Return the (X, Y) coordinate for the center point of the cell that contains the specified text.  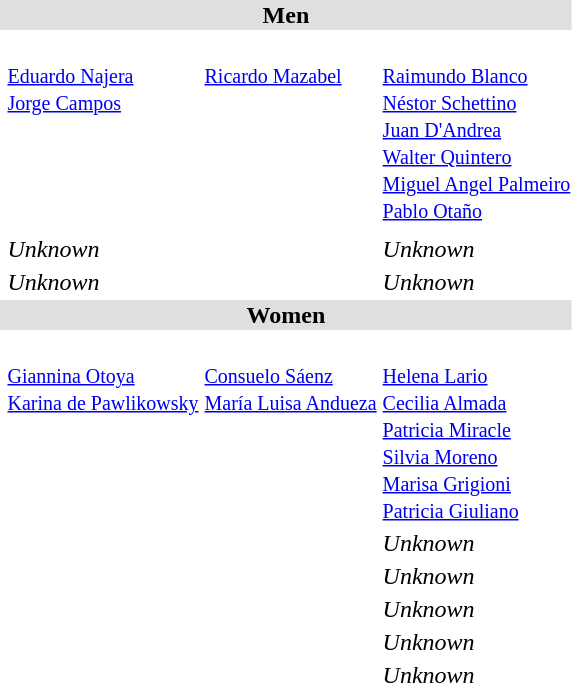
Raimundo BlancoNéstor SchettinoJuan D'AndreaWalter QuinteroMiguel Angel PalmeiroPablo Otaño (476, 129)
Consuelo SáenzMaría Luisa Andueza (290, 429)
Helena LarioCecilia AlmadaPatricia MiracleSilvia MorenoMarisa GrigioniPatricia Giuliano (476, 429)
Eduardo NajeraJorge Campos (103, 129)
Men (286, 15)
Giannina OtoyaKarina de Pawlikowsky (103, 429)
Ricardo Mazabel (290, 129)
Women (286, 315)
